Provide the [x, y] coordinate of the cell's center where the given text is located.  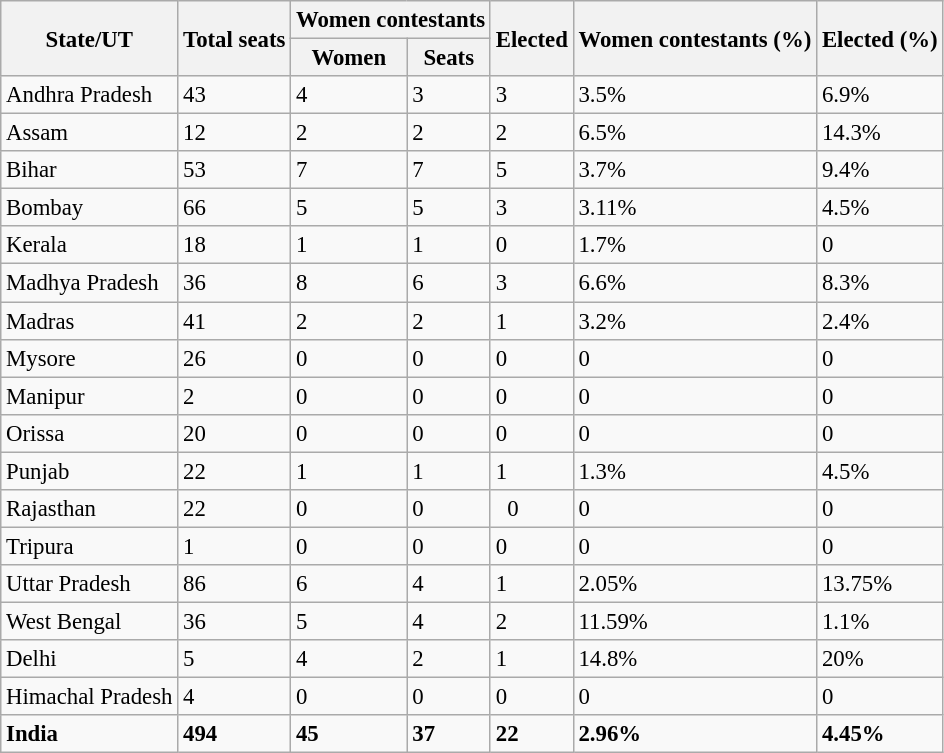
Himachal Pradesh [90, 697]
3.7% [694, 170]
Assam [90, 133]
1.3% [694, 471]
8 [349, 283]
2.4% [880, 321]
6.9% [880, 95]
1.1% [880, 621]
26 [234, 358]
State/UT [90, 38]
14.3% [880, 133]
6.6% [694, 283]
1.7% [694, 245]
20 [234, 433]
2.05% [694, 584]
Manipur [90, 396]
Total seats [234, 38]
Women [349, 58]
37 [449, 734]
Mysore [90, 358]
41 [234, 321]
45 [349, 734]
12 [234, 133]
Kerala [90, 245]
Andhra Pradesh [90, 95]
53 [234, 170]
13.75% [880, 584]
11.59% [694, 621]
18 [234, 245]
86 [234, 584]
43 [234, 95]
Women contestants (%) [694, 38]
Bombay [90, 208]
3.11% [694, 208]
Bihar [90, 170]
9.4% [880, 170]
Rajasthan [90, 509]
14.8% [694, 659]
66 [234, 208]
Elected (%) [880, 38]
494 [234, 734]
20% [880, 659]
Delhi [90, 659]
India [90, 734]
Women contestants [391, 20]
2.96% [694, 734]
4.45% [880, 734]
Punjab [90, 471]
Elected [532, 38]
8.3% [880, 283]
6.5% [694, 133]
Tripura [90, 546]
3.2% [694, 321]
Madras [90, 321]
3.5% [694, 95]
West Bengal [90, 621]
Madhya Pradesh [90, 283]
Orissa [90, 433]
Uttar Pradesh [90, 584]
Seats [449, 58]
